Extract the (x, y) coordinate from the center of the cell holding the provided text.  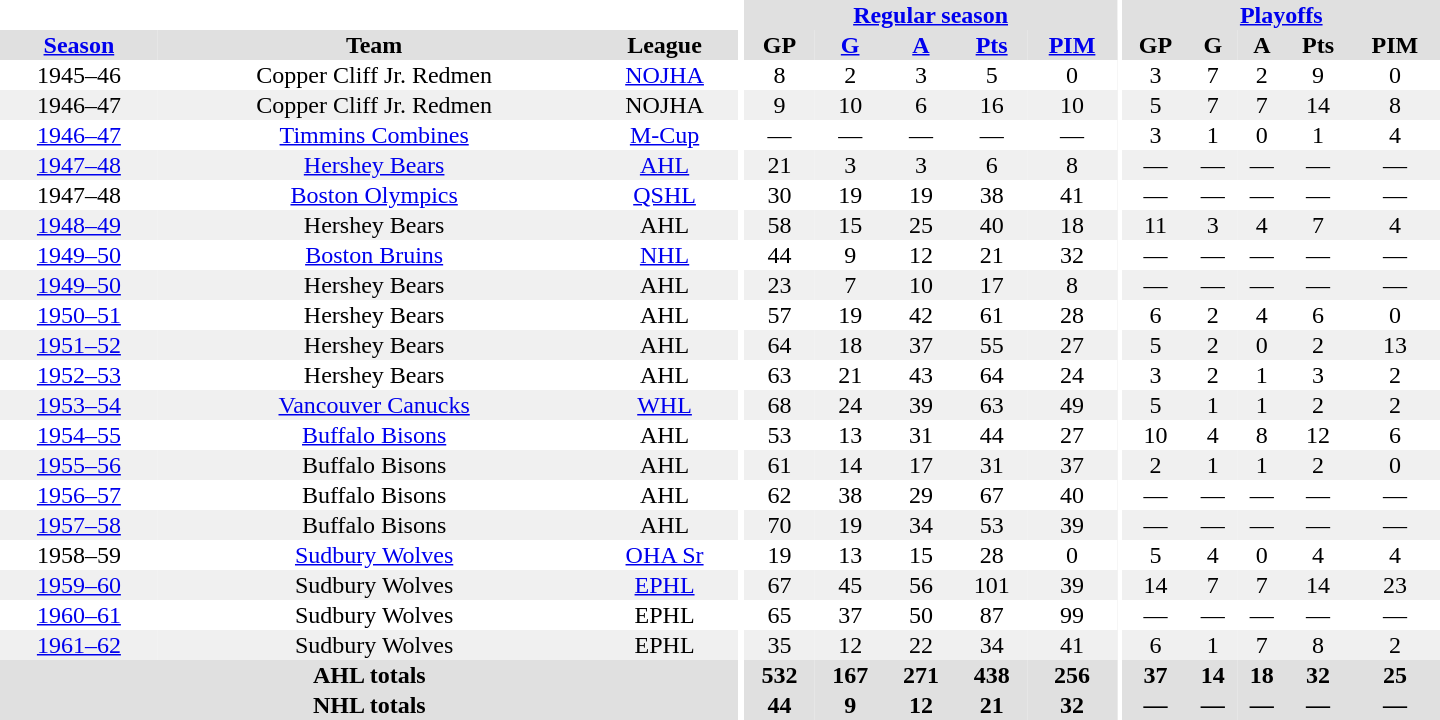
Timmins Combines (374, 135)
45 (850, 585)
62 (780, 495)
1955–56 (79, 465)
271 (922, 675)
49 (1072, 405)
1945–46 (79, 75)
43 (922, 375)
167 (850, 675)
Boston Olympics (374, 195)
1959–60 (79, 585)
16 (992, 105)
68 (780, 405)
56 (922, 585)
OHA Sr (664, 555)
57 (780, 315)
50 (922, 615)
87 (992, 615)
1952–53 (79, 375)
101 (992, 585)
1957–58 (79, 525)
1950–51 (79, 315)
42 (922, 315)
NHL (664, 255)
1956–57 (79, 495)
70 (780, 525)
WHL (664, 405)
22 (922, 645)
11 (1156, 225)
QSHL (664, 195)
55 (992, 345)
1961–62 (79, 645)
35 (780, 645)
League (664, 45)
58 (780, 225)
NHL totals (370, 705)
99 (1072, 615)
1951–52 (79, 345)
1958–59 (79, 555)
AHL totals (370, 675)
Season (79, 45)
1948–49 (79, 225)
1960–61 (79, 615)
1954–55 (79, 435)
Team (374, 45)
Vancouver Canucks (374, 405)
30 (780, 195)
256 (1072, 675)
1953–54 (79, 405)
65 (780, 615)
Regular season (930, 15)
532 (780, 675)
29 (922, 495)
Playoffs (1282, 15)
438 (992, 675)
M-Cup (664, 135)
Boston Bruins (374, 255)
